Search for the cell housing the specified text and yield its [x, y] center coordinate. 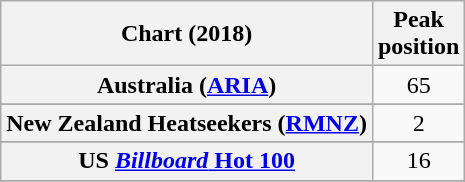
16 [418, 161]
Chart (2018) [187, 34]
65 [418, 85]
US Billboard Hot 100 [187, 161]
2 [418, 123]
New Zealand Heatseekers (RMNZ) [187, 123]
Australia (ARIA) [187, 85]
Peak position [418, 34]
